Provide the (X, Y) coordinate of the cell's center where the given text is located.  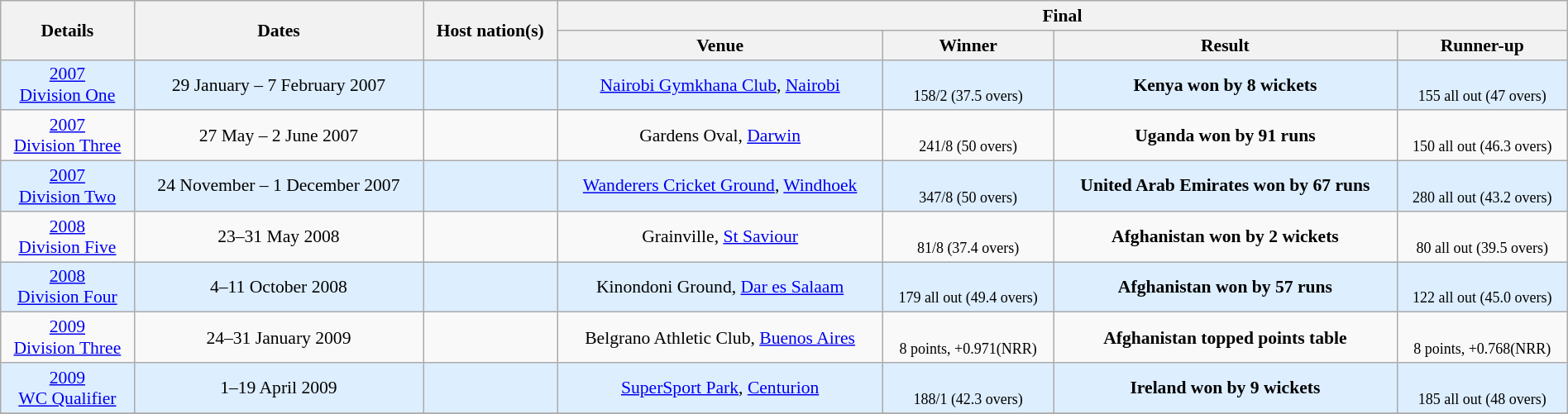
24–31 January 2009 (279, 337)
United Arab Emirates won by 67 runs (1226, 187)
241/8 (50 overs) (968, 136)
81/8 (37.4 overs) (968, 236)
158/2 (37.5 overs) (968, 84)
Afghanistan won by 2 wickets (1226, 236)
Final (1063, 16)
80 all out (39.5 overs) (1482, 236)
2007Division Three (68, 136)
4–11 October 2008 (279, 288)
8 points, +0.971(NRR) (968, 337)
Wanderers Cricket Ground, Windhoek (720, 187)
27 May – 2 June 2007 (279, 136)
Result (1226, 45)
347/8 (50 overs) (968, 187)
2009Division Three (68, 337)
Kenya won by 8 wickets (1226, 84)
SuperSport Park, Centurion (720, 388)
Ireland won by 9 wickets (1226, 388)
Host nation(s) (490, 30)
Afghanistan topped points table (1226, 337)
185 all out (48 overs) (1482, 388)
2007Division Two (68, 187)
155 all out (47 overs) (1482, 84)
2007Division One (68, 84)
2008Division Four (68, 288)
150 all out (46.3 overs) (1482, 136)
2008Division Five (68, 236)
Dates (279, 30)
Nairobi Gymkhana Club, Nairobi (720, 84)
Details (68, 30)
Belgrano Athletic Club, Buenos Aires (720, 337)
179 all out (49.4 overs) (968, 288)
2009WC Qualifier (68, 388)
188/1 (42.3 overs) (968, 388)
1–19 April 2009 (279, 388)
Afghanistan won by 57 runs (1226, 288)
Runner-up (1482, 45)
Kinondoni Ground, Dar es Salaam (720, 288)
29 January – 7 February 2007 (279, 84)
Grainville, St Saviour (720, 236)
8 points, +0.768(NRR) (1482, 337)
23–31 May 2008 (279, 236)
24 November – 1 December 2007 (279, 187)
Winner (968, 45)
122 all out (45.0 overs) (1482, 288)
Gardens Oval, Darwin (720, 136)
280 all out (43.2 overs) (1482, 187)
Venue (720, 45)
Uganda won by 91 runs (1226, 136)
